Find where the given text appears and provide that cell's center as (x, y) coordinate. 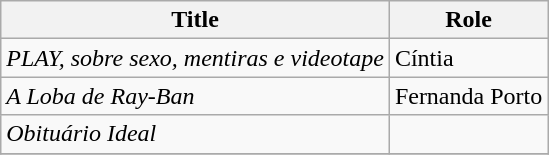
Fernanda Porto (468, 96)
Role (468, 20)
Title (196, 20)
A Loba de Ray-Ban (196, 96)
Obituário Ideal (196, 134)
PLAY, sobre sexo, mentiras e videotape (196, 58)
Cíntia (468, 58)
